Return [x, y] of the center of cell containing provided text 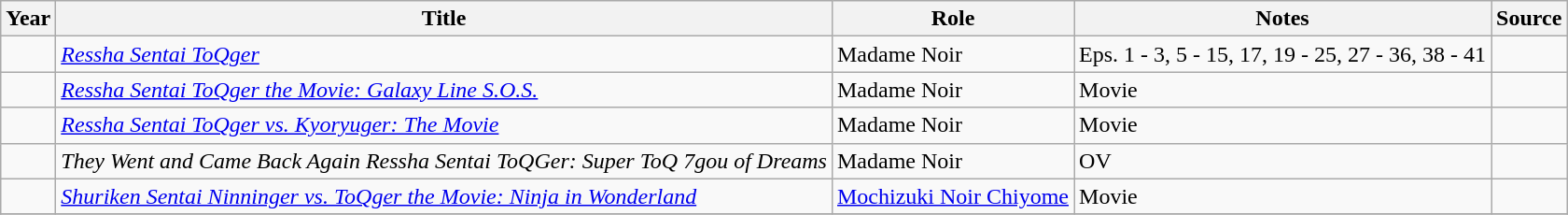
Notes [1282, 19]
Eps. 1 - 3, 5 - 15, 17, 19 - 25, 27 - 36, 38 - 41 [1282, 54]
Ressha Sentai ToQger vs. Kyoryuger: The Movie [444, 125]
They Went and Came Back Again Ressha Sentai ToQGer: Super ToQ 7gou of Dreams [444, 161]
Mochizuki Noir Chiyome [952, 196]
Ressha Sentai ToQger the Movie: Galaxy Line S.O.S. [444, 90]
Shuriken Sentai Ninninger vs. ToQger the Movie: Ninja in Wonderland [444, 196]
Source [1529, 19]
OV [1282, 161]
Year [28, 19]
Ressha Sentai ToQger [444, 54]
Title [444, 19]
Role [952, 19]
